Scan for the cell matching the given text and deliver its (X, Y) coordinate at center. 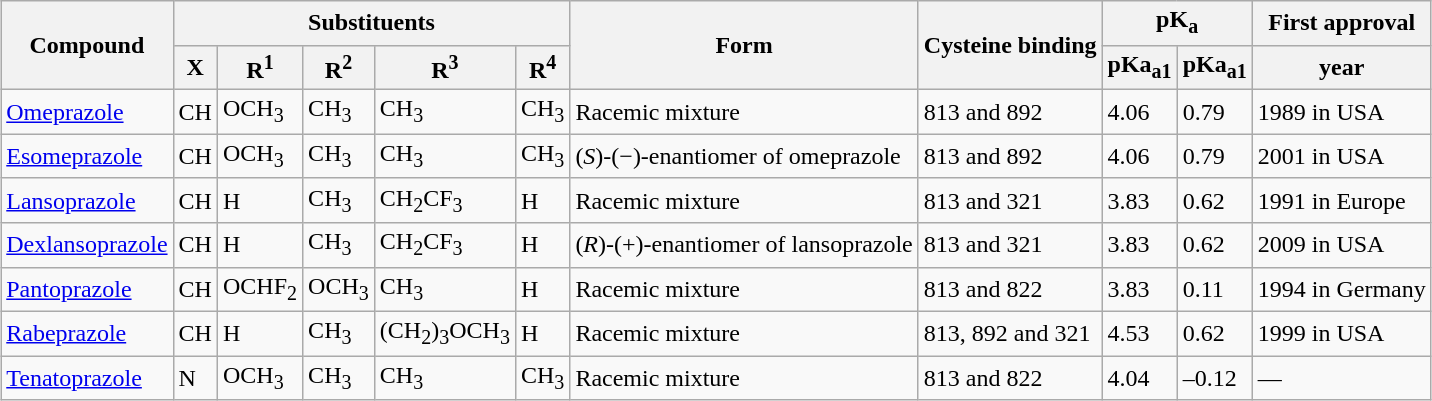
pKa (1177, 23)
Cysteine binding (1010, 46)
R1 (260, 68)
4.04 (1140, 378)
R4 (542, 68)
OCHF2 (260, 289)
Pantoprazole (87, 289)
(R)-(+)-enantiomer of lansoprazole (744, 245)
2001 in USA (1342, 156)
Omeprazole (87, 112)
2009 in USA (1342, 245)
4.53 (1140, 333)
813, 892 and 321 (1010, 333)
Dexlansoprazole (87, 245)
(CH2)3OCH3 (444, 333)
R2 (339, 68)
year (1342, 68)
Lansoprazole (87, 200)
1989 in USA (1342, 112)
Substituents (372, 23)
R3 (444, 68)
Rabeprazole (87, 333)
–0.12 (1214, 378)
Esomeprazole (87, 156)
1994 in Germany (1342, 289)
N (195, 378)
— (1342, 378)
1991 in Europe (1342, 200)
Compound (87, 46)
X (195, 68)
Tenatoprazole (87, 378)
First approval (1342, 23)
(S)-(−)-enantiomer of omeprazole (744, 156)
Form (744, 46)
1999 in USA (1342, 333)
0.11 (1214, 289)
